For the text-containing cell, return its midpoint in [X, Y] coordinate format. 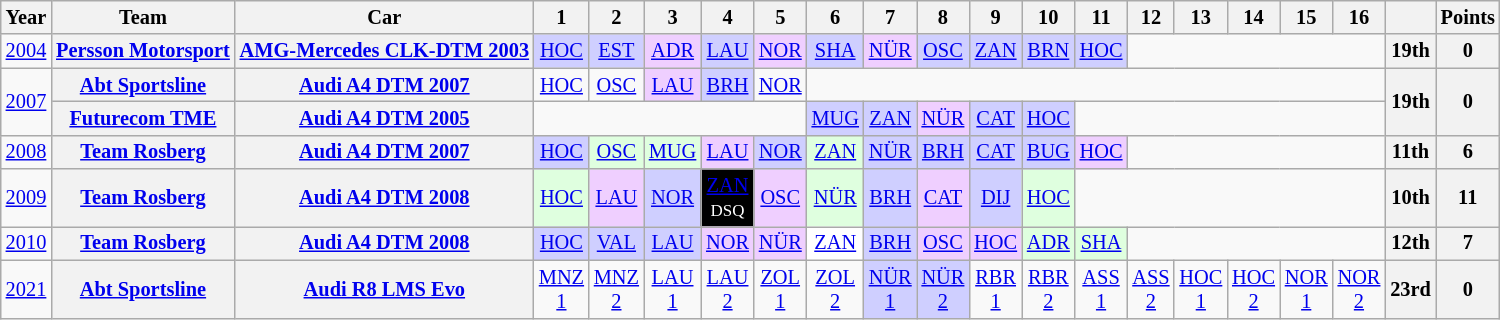
Team [143, 17]
12th [1410, 243]
23rd [1410, 289]
Futurecom TME [143, 118]
EST [616, 51]
ZANDSQ [728, 198]
MNZ2 [616, 289]
2004 [26, 51]
2021 [26, 289]
HOC1 [1200, 289]
10 [1048, 17]
12 [1150, 17]
16 [1360, 17]
MNZ1 [562, 289]
RBR2 [1048, 289]
HOC2 [1254, 289]
NOR1 [1306, 289]
Year [26, 17]
RBR1 [996, 289]
4 [728, 17]
2009 [26, 198]
LAU2 [728, 289]
15 [1306, 17]
ASS2 [1150, 289]
1 [562, 17]
9 [996, 17]
ZOL1 [780, 289]
Persson Motorsport [143, 51]
DIJ [996, 198]
14 [1254, 17]
NOR2 [1360, 289]
10th [1410, 198]
2010 [26, 243]
2 [616, 17]
BRN [1048, 51]
Car [384, 17]
8 [944, 17]
NÜR1 [890, 289]
ASS1 [1102, 289]
5 [780, 17]
3 [672, 17]
11th [1410, 152]
AMG-Mercedes CLK-DTM 2003 [384, 51]
BUG [1048, 152]
2008 [26, 152]
Audi R8 LMS Evo [384, 289]
ZOL2 [836, 289]
Audi A4 DTM 2005 [384, 118]
LAU1 [672, 289]
13 [1200, 17]
VAL [616, 243]
2007 [26, 102]
Points [1468, 17]
NÜR2 [944, 289]
